For the text-containing cell, return its midpoint in (X, Y) coordinate format. 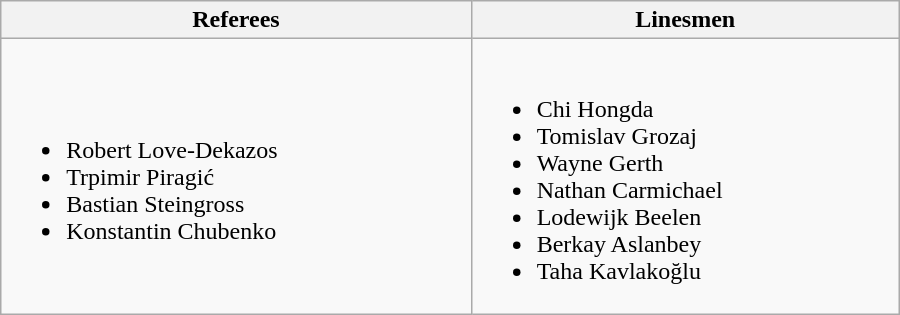
Linesmen (685, 20)
Chi Hongda Tomislav Grozaj Wayne Gerth Nathan Carmichael Lodewijk Beelen Berkay Aslanbey Taha Kavlakoğlu (685, 176)
Robert Love-Dekazos Trpimir Piragić Bastian Steingross Konstantin Chubenko (236, 176)
Referees (236, 20)
